Locate the cell with the specified text and output its [X, Y] center coordinate. 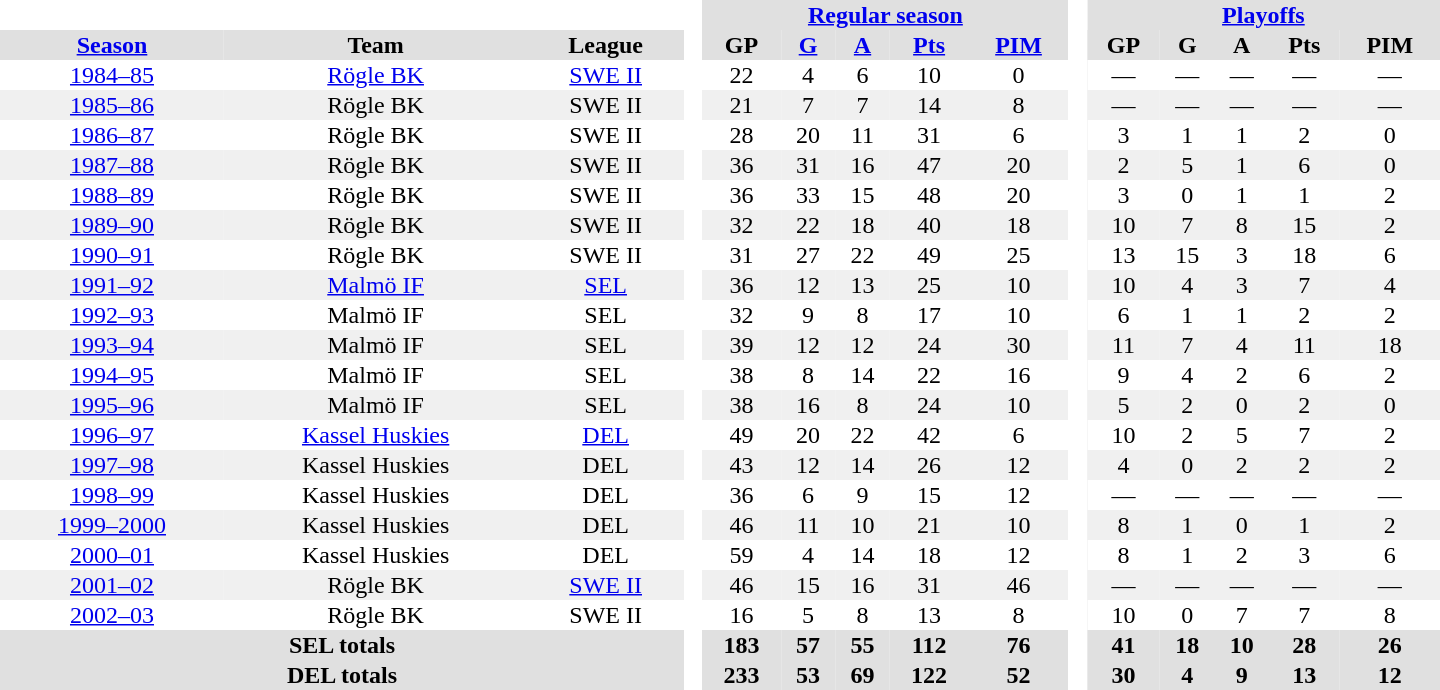
1985–86 [112, 105]
1987–88 [112, 165]
1984–85 [112, 75]
39 [742, 345]
57 [808, 645]
40 [930, 225]
41 [1124, 645]
1997–98 [112, 465]
69 [862, 675]
1992–93 [112, 315]
1988–89 [112, 195]
59 [742, 555]
1989–90 [112, 225]
112 [930, 645]
183 [742, 645]
1999–2000 [112, 525]
DEL totals [342, 675]
55 [862, 645]
1994–95 [112, 375]
2001–02 [112, 585]
17 [930, 315]
1998–99 [112, 495]
Team [376, 45]
1990–91 [112, 255]
1995–96 [112, 405]
Season [112, 45]
1986–87 [112, 135]
League [606, 45]
1996–97 [112, 435]
76 [1018, 645]
2002–03 [112, 615]
Regular season [885, 15]
1993–94 [112, 345]
43 [742, 465]
48 [930, 195]
Playoffs [1264, 15]
122 [930, 675]
1991–92 [112, 285]
233 [742, 675]
42 [930, 435]
53 [808, 675]
33 [808, 195]
27 [808, 255]
47 [930, 165]
SEL totals [342, 645]
52 [1018, 675]
2000–01 [112, 555]
